Locate the cell with the specified text and output its [x, y] center coordinate. 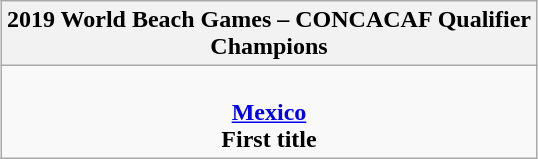
MexicoFirst title [268, 112]
2019 World Beach Games – CONCACAF QualifierChampions [268, 34]
